Determine the (X, Y) coordinate at the center of the cell enclosing the given text.  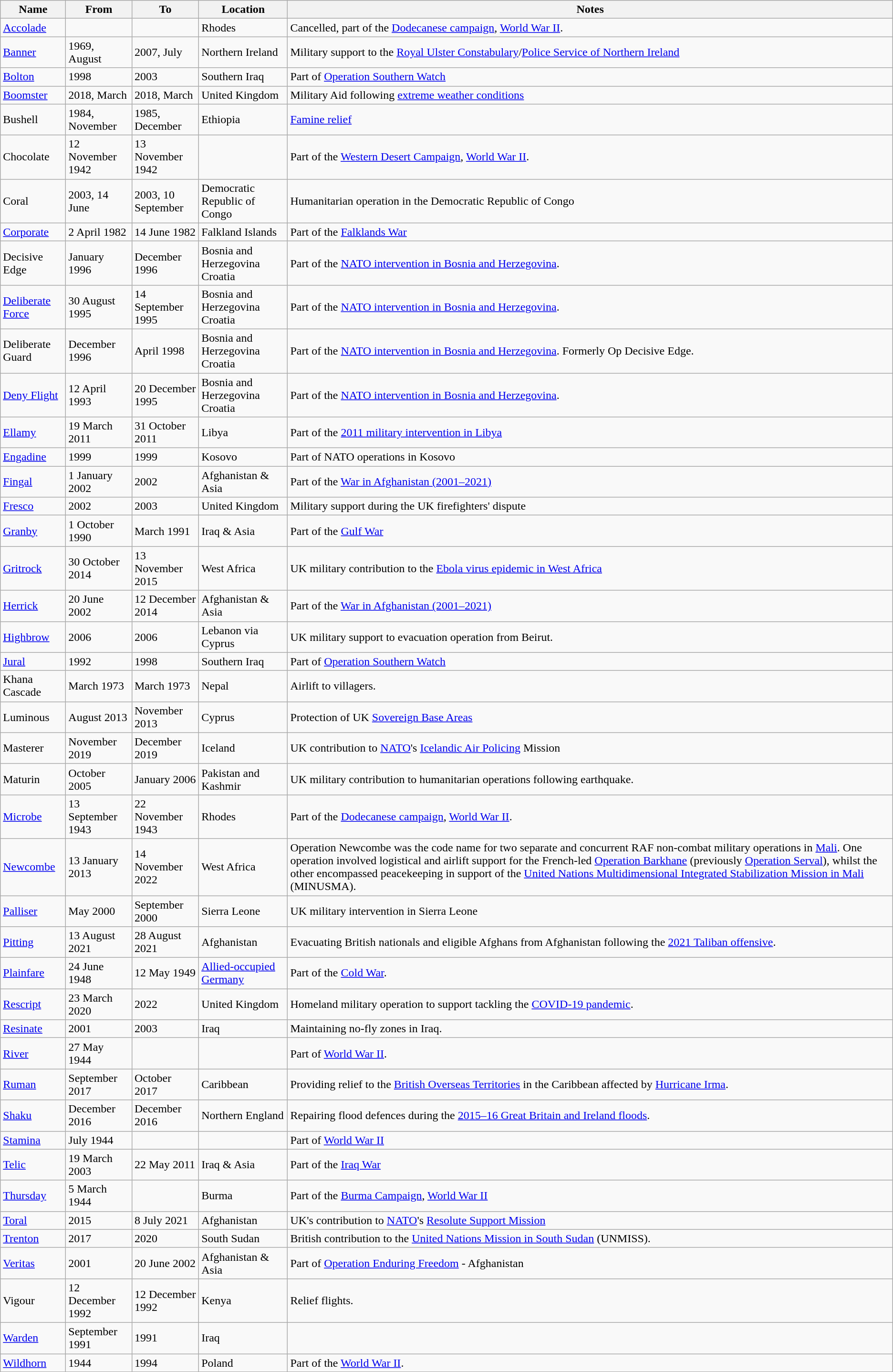
September 2000 (165, 911)
Deliberate Guard (33, 351)
Maintaining no-fly zones in Iraq. (590, 1029)
12 December 2014 (165, 606)
30 October 2014 (99, 568)
Notes (590, 10)
1992 (99, 661)
12 April 1993 (99, 395)
1 October 1990 (99, 531)
September 2017 (99, 1084)
Burma (243, 1196)
Deny Flight (33, 395)
Trenton (33, 1238)
Poland (243, 1362)
12 November 1942 (99, 157)
1991 (165, 1338)
Part of the 2011 military intervention in Libya (590, 432)
Cyprus (243, 717)
31 October 2011 (165, 432)
Part of the NATO intervention in Bosnia and Herzegovina. Formerly Op Decisive Edge. (590, 351)
2017 (99, 1238)
Part of the Gulf War (590, 531)
UK military contribution to humanitarian operations following earthquake. (590, 779)
30 August 1995 (99, 307)
Famine relief (590, 119)
2022 (165, 1004)
13 September 1943 (99, 817)
Sierra Leone (243, 911)
13 August 2021 (99, 942)
August 2013 (99, 717)
1994 (165, 1362)
Democratic Republic of Congo (243, 201)
Part of the Western Desert Campaign, World War II. (590, 157)
Part of World War II (590, 1140)
2007, July (165, 52)
Allied-occupied Germany (243, 974)
Location (243, 10)
December 2019 (165, 748)
October 2005 (99, 779)
UK's contribution to NATO's Resolute Support Mission (590, 1220)
14 June 1982 (165, 232)
Masterer (33, 748)
13 November 2015 (165, 568)
Part of the Burma Campaign, World War II (590, 1196)
British contribution to the United Nations Mission in South Sudan (UNMISS). (590, 1238)
Falkland Islands (243, 232)
Repairing flood defences during the 2015–16 Great Britain and Ireland floods. (590, 1116)
Nepal (243, 686)
Part of the Falklands War (590, 232)
Lebanon via Cyprus (243, 637)
Coral (33, 201)
Thursday (33, 1196)
Banner (33, 52)
Military support during the UK firefighters' dispute (590, 506)
12 May 1949 (165, 974)
Part of the Dodecanese campaign, World War II. (590, 817)
Libya (243, 432)
Herrick (33, 606)
2015 (99, 1220)
Bolton (33, 77)
Part of the World War II. (590, 1362)
Ethiopia (243, 119)
Airlift to villagers. (590, 686)
Name (33, 10)
UK military intervention in Sierra Leone (590, 911)
Iceland (243, 748)
1985, December (165, 119)
Microbe (33, 817)
Part of NATO operations in Kosovo (590, 457)
2020 (165, 1238)
Resinate (33, 1029)
Ruman (33, 1084)
19 March 2011 (99, 432)
22 November 1943 (165, 817)
Homeland military operation to support tackling the COVID-19 pandemic. (590, 1004)
Stamina (33, 1140)
Warden (33, 1338)
Northern England (243, 1116)
River (33, 1054)
Engadine (33, 457)
19 March 2003 (99, 1164)
Wildhorn (33, 1362)
1944 (99, 1362)
Part of Operation Enduring Freedom - Afghanistan (590, 1263)
Humanitarian operation in the Democratic Republic of Congo (590, 201)
1984, November (99, 119)
27 May 1944 (99, 1054)
Palliser (33, 911)
2003, 14 June (99, 201)
November 2019 (99, 748)
January 2006 (165, 779)
Highbrow (33, 637)
24 June 1948 (99, 974)
November 2013 (165, 717)
Bushell (33, 119)
14 September 1995 (165, 307)
Kenya (243, 1300)
Rescript (33, 1004)
23 March 2020 (99, 1004)
22 May 2011 (165, 1164)
2 April 1982 (99, 232)
Kosovo (243, 457)
UK military support to evacuation operation from Beirut. (590, 637)
Military support to the Royal Ulster Constabulary/Police Service of Northern Ireland (590, 52)
Jural (33, 661)
UK military contribution to the Ebola virus epidemic in West Africa (590, 568)
Luminous (33, 717)
Chocolate (33, 157)
From (99, 10)
Telic (33, 1164)
May 2000 (99, 911)
January 1996 (99, 263)
Newcombe (33, 867)
Shaku (33, 1116)
Relief flights. (590, 1300)
September 1991 (99, 1338)
8 July 2021 (165, 1220)
Part of the Iraq War (590, 1164)
Caribbean (243, 1084)
Plainfare (33, 974)
July 1944 (99, 1140)
13 January 2013 (99, 867)
Decisive Edge (33, 263)
Providing relief to the British Overseas Territories in the Caribbean affected by Hurricane Irma. (590, 1084)
Protection of UK Sovereign Base Areas (590, 717)
14 November 2022 (165, 867)
Pitting (33, 942)
28 August 2021 (165, 942)
Corporate (33, 232)
Toral (33, 1220)
April 1998 (165, 351)
Deliberate Force (33, 307)
Military Aid following extreme weather conditions (590, 95)
Granby (33, 531)
South Sudan (243, 1238)
1 January 2002 (99, 482)
Cancelled, part of the Dodecanese campaign, World War II. (590, 28)
Part of the Cold War. (590, 974)
Maturin (33, 779)
March 1991 (165, 531)
Vigour (33, 1300)
Veritas (33, 1263)
1969, August (99, 52)
Fresco (33, 506)
5 March 1944 (99, 1196)
Boomster (33, 95)
13 November 1942 (165, 157)
To (165, 10)
Gritrock (33, 568)
Northern Ireland (243, 52)
Part of World War II. (590, 1054)
Accolade (33, 28)
Fingal (33, 482)
Evacuating British nationals and eligible Afghans from Afghanistan following the 2021 Taliban offensive. (590, 942)
UK contribution to NATO's Icelandic Air Policing Mission (590, 748)
October 2017 (165, 1084)
20 December 1995 (165, 395)
Khana Cascade (33, 686)
Ellamy (33, 432)
2003, 10 September (165, 201)
Pakistan and Kashmir (243, 779)
